Scan for the cell matching the given text and deliver its (X, Y) coordinate at center. 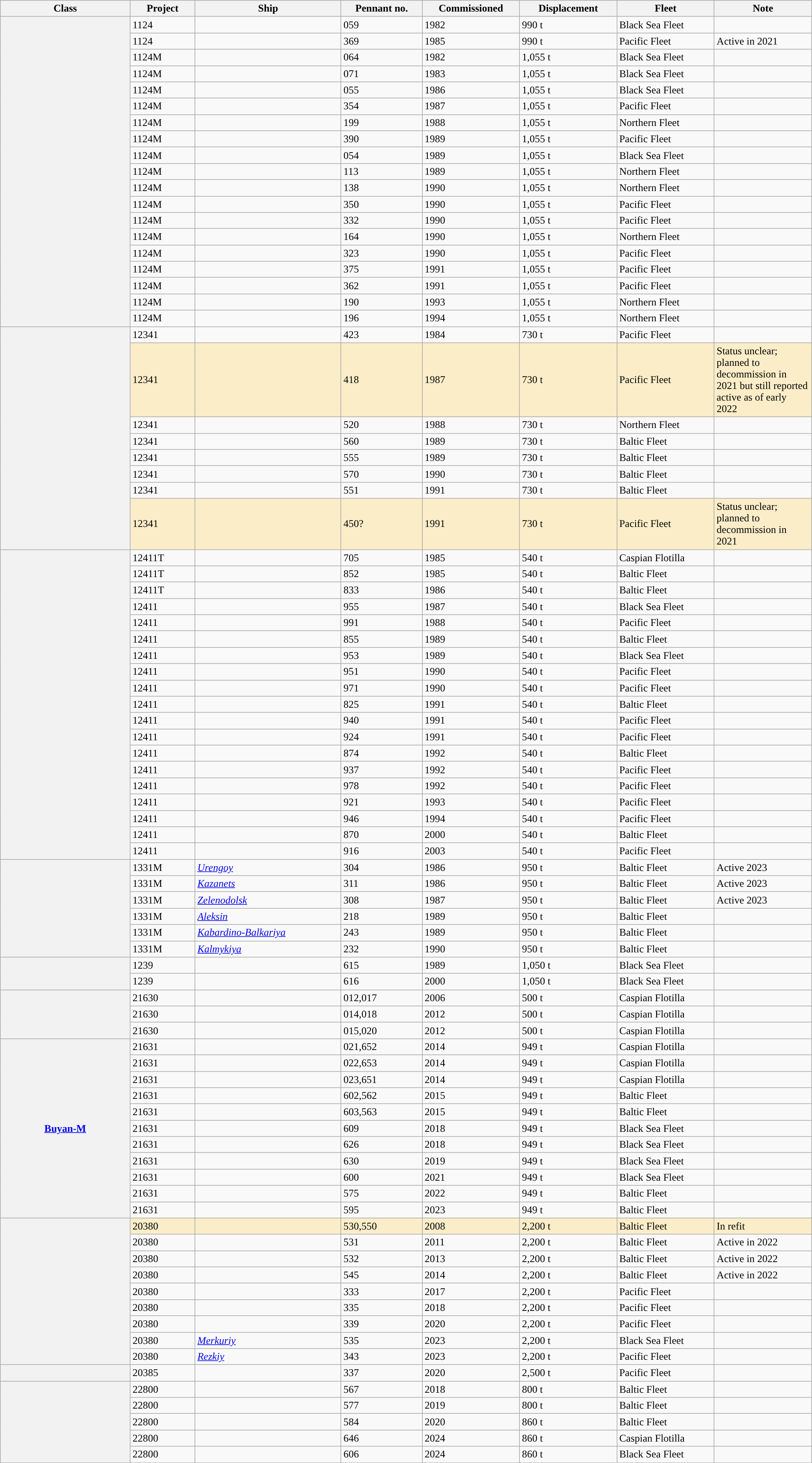
570 (381, 474)
Commissioned (471, 9)
190 (381, 302)
924 (381, 737)
350 (381, 204)
Active in 2021 (763, 41)
071 (381, 74)
577 (381, 1406)
199 (381, 123)
616 (381, 981)
2021 (471, 1177)
531 (381, 1242)
705 (381, 557)
337 (381, 1373)
630 (381, 1161)
921 (381, 802)
2008 (471, 1226)
626 (381, 1145)
940 (381, 721)
600 (381, 1177)
855 (381, 639)
Fleet (666, 9)
113 (381, 171)
937 (381, 769)
646 (381, 1438)
825 (381, 704)
Status unclear; planned to decommission in 2021 (763, 524)
Rezkiy (268, 1357)
2006 (471, 998)
023,651 (381, 1079)
054 (381, 155)
971 (381, 688)
In refit (763, 1226)
955 (381, 607)
Pennant no. (381, 9)
2,500 t (568, 1373)
Buyan-M (65, 1128)
164 (381, 237)
Status unclear; planned to decommission in 2021 but still reported active as of early 2022 (763, 380)
20385 (163, 1373)
012,017 (381, 998)
Class (65, 9)
551 (381, 490)
243 (381, 933)
567 (381, 1389)
064 (381, 57)
022,653 (381, 1063)
530,550 (381, 1226)
390 (381, 139)
615 (381, 965)
584 (381, 1422)
852 (381, 574)
333 (381, 1291)
339 (381, 1324)
323 (381, 253)
138 (381, 188)
602,562 (381, 1096)
450? (381, 524)
218 (381, 916)
Note (763, 9)
532 (381, 1259)
833 (381, 590)
2011 (471, 1242)
Urengoy (268, 868)
418 (381, 380)
021,652 (381, 1047)
2003 (471, 851)
520 (381, 425)
369 (381, 41)
196 (381, 318)
609 (381, 1128)
015,020 (381, 1030)
014,018 (381, 1014)
343 (381, 1357)
Zelenodolsk (268, 900)
946 (381, 819)
603,563 (381, 1112)
308 (381, 900)
362 (381, 286)
2013 (471, 1259)
870 (381, 835)
055 (381, 90)
Merkuriy (268, 1340)
2022 (471, 1194)
Kalmykiya (268, 949)
545 (381, 1275)
Kabardino-Balkariya (268, 933)
953 (381, 655)
595 (381, 1210)
575 (381, 1194)
2017 (471, 1291)
423 (381, 335)
304 (381, 868)
332 (381, 221)
Project (163, 9)
555 (381, 458)
874 (381, 753)
232 (381, 949)
059 (381, 25)
Displacement (568, 9)
978 (381, 786)
Aleksin (268, 916)
375 (381, 269)
916 (381, 851)
354 (381, 106)
535 (381, 1340)
606 (381, 1454)
1984 (471, 335)
1983 (471, 74)
560 (381, 441)
335 (381, 1307)
951 (381, 672)
991 (381, 623)
Kazanets (268, 884)
311 (381, 884)
Ship (268, 9)
